Output the [X, Y] coordinate of the center of the cell containing the given text.  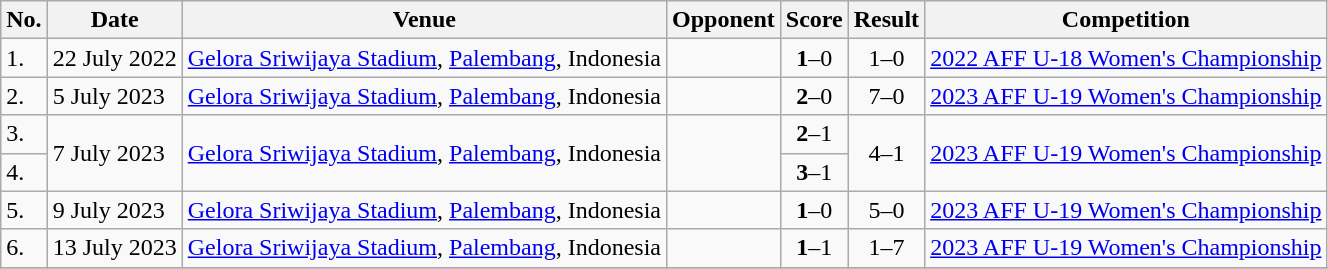
Date [114, 20]
1–7 [886, 248]
3–1 [814, 172]
5. [24, 210]
5–0 [886, 210]
9 July 2023 [114, 210]
2. [24, 96]
Competition [1126, 20]
4–1 [886, 153]
7 July 2023 [114, 153]
2–1 [814, 134]
Result [886, 20]
No. [24, 20]
5 July 2023 [114, 96]
Opponent [724, 20]
Venue [424, 20]
Score [814, 20]
2022 AFF U-18 Women's Championship [1126, 58]
7–0 [886, 96]
6. [24, 248]
4. [24, 172]
3. [24, 134]
1. [24, 58]
2–0 [814, 96]
22 July 2022 [114, 58]
1–1 [814, 248]
13 July 2023 [114, 248]
